Identify which cell holds the provided text, then report its (X, Y) central coordinate. 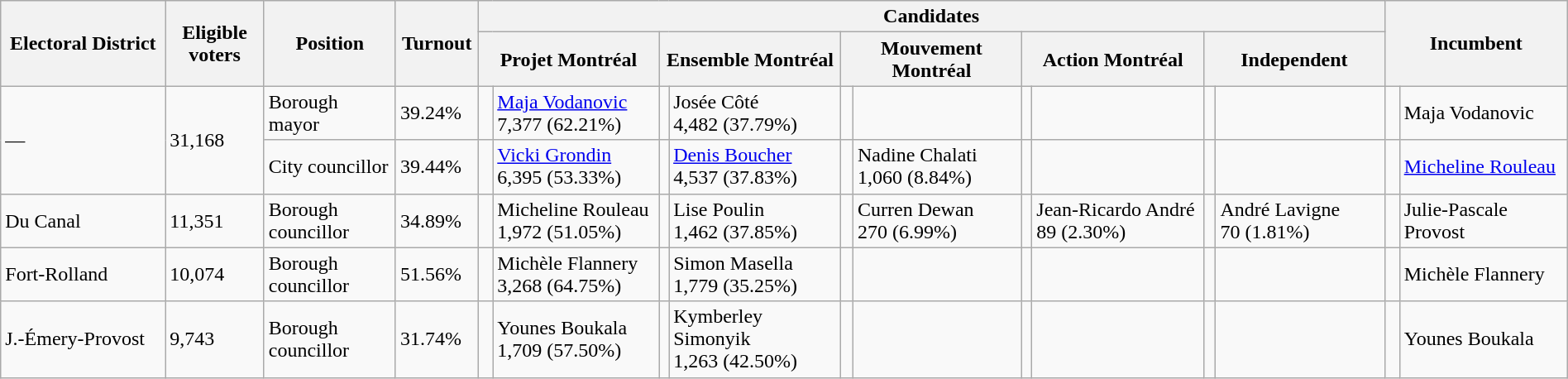
André Lavigne 70 (1.81%) (1300, 220)
Vicki Grondin 6,395 (53.33%) (576, 167)
39.44% (437, 167)
Independent (1293, 60)
34.89% (437, 220)
City councillor (329, 167)
Mouvement Montréal (931, 60)
31,168 (215, 140)
39.24% (437, 113)
J.-Émery-Provost (83, 339)
Younes Boukala (1484, 339)
Candidates (931, 17)
31.74% (437, 339)
Turnout (437, 43)
Younes Boukala 1,709 (57.50%) (576, 339)
Jean-Ricardo André 89 (2.30%) (1118, 220)
10,074 (215, 275)
Simon Masella 1,779 (35.25%) (755, 275)
Eligible voters (215, 43)
Micheline Rouleau 1,972 (51.05%) (576, 220)
Fort-Rolland (83, 275)
Electoral District (83, 43)
Nadine Chalati 1,060 (8.84%) (937, 167)
Lise Poulin 1,462 (37.85%) (755, 220)
11,351 (215, 220)
Maja Vodanovic (1484, 113)
Michèle Flannery (1484, 275)
Incumbent (1475, 43)
Du Canal (83, 220)
Action Montréal (1113, 60)
Ensemble Montréal (750, 60)
Borough mayor (329, 113)
9,743 (215, 339)
Micheline Rouleau (1484, 167)
Projet Montréal (569, 60)
Denis Boucher 4,537 (37.83%) (755, 167)
Julie-Pascale Provost (1484, 220)
Position (329, 43)
Kymberley Simonyik 1,263 (42.50%) (755, 339)
— (83, 140)
51.56% (437, 275)
Michèle Flannery 3,268 (64.75%) (576, 275)
Josée Côté 4,482 (37.79%) (755, 113)
Maja Vodanovic 7,377 (62.21%) (576, 113)
Curren Dewan 270 (6.99%) (937, 220)
